Scan for the cell matching the given text and deliver its (x, y) coordinate at center. 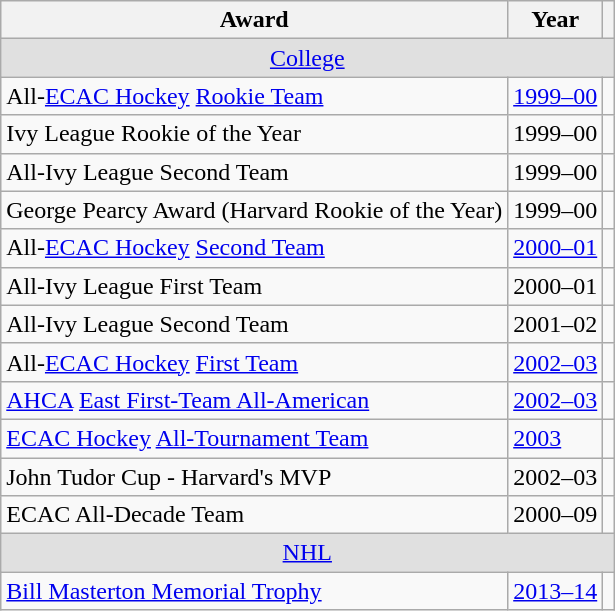
NHL (308, 553)
All-ECAC Hockey Rookie Team (254, 96)
College (308, 58)
Award (254, 20)
2003 (556, 438)
2013–14 (556, 591)
ECAC Hockey All-Tournament Team (254, 438)
AHCA East First-Team All-American (254, 400)
John Tudor Cup - Harvard's MVP (254, 477)
ECAC All-Decade Team (254, 515)
2001–02 (556, 324)
George Pearcy Award (Harvard Rookie of the Year) (254, 210)
2000–09 (556, 515)
Year (556, 20)
Ivy League Rookie of the Year (254, 134)
All-ECAC Hockey First Team (254, 362)
All-ECAC Hockey Second Team (254, 248)
Bill Masterton Memorial Trophy (254, 591)
All-Ivy League First Team (254, 286)
